Return [X, Y] of the center of cell containing provided text 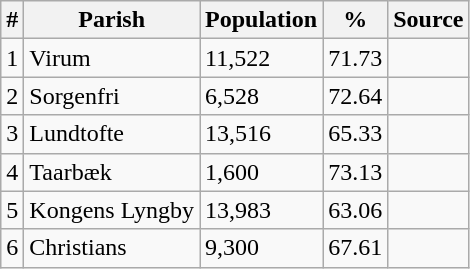
Population [262, 20]
Virum [112, 58]
Lundtofte [112, 134]
1,600 [262, 172]
5 [12, 210]
2 [12, 96]
6,528 [262, 96]
63.06 [356, 210]
11,522 [262, 58]
3 [12, 134]
4 [12, 172]
71.73 [356, 58]
65.33 [356, 134]
13,516 [262, 134]
% [356, 20]
67.61 [356, 248]
# [12, 20]
9,300 [262, 248]
73.13 [356, 172]
Kongens Lyngby [112, 210]
Source [428, 20]
Taarbæk [112, 172]
6 [12, 248]
13,983 [262, 210]
Sorgenfri [112, 96]
Christians [112, 248]
Parish [112, 20]
1 [12, 58]
72.64 [356, 96]
